Return the [X, Y] coordinate for the center point of the cell that contains the specified text.  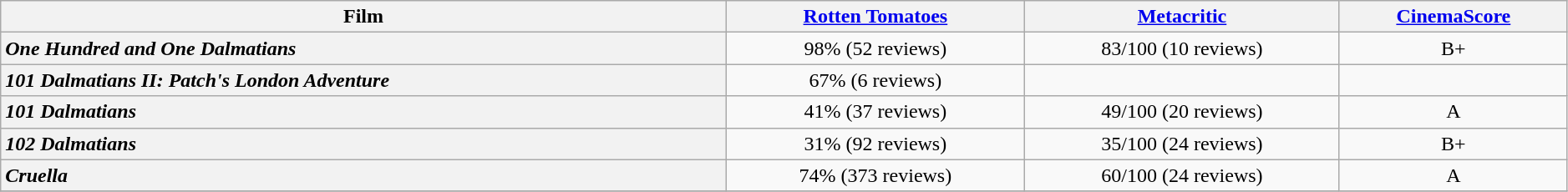
One Hundred and One Dalmatians [364, 48]
Rotten Tomatoes [875, 17]
101 Dalmatians [364, 112]
Metacritic [1183, 17]
31% (92 reviews) [875, 144]
60/100 (24 reviews) [1183, 175]
Cruella [364, 175]
101 Dalmatians II: Patch's London Adventure [364, 80]
83/100 (10 reviews) [1183, 48]
98% (52 reviews) [875, 48]
41% (37 reviews) [875, 112]
102 Dalmatians [364, 144]
Film [364, 17]
35/100 (24 reviews) [1183, 144]
67% (6 reviews) [875, 80]
74% (373 reviews) [875, 175]
CinemaScore [1454, 17]
49/100 (20 reviews) [1183, 112]
